Extract the (x, y) coordinate from the center of the cell holding the provided text.  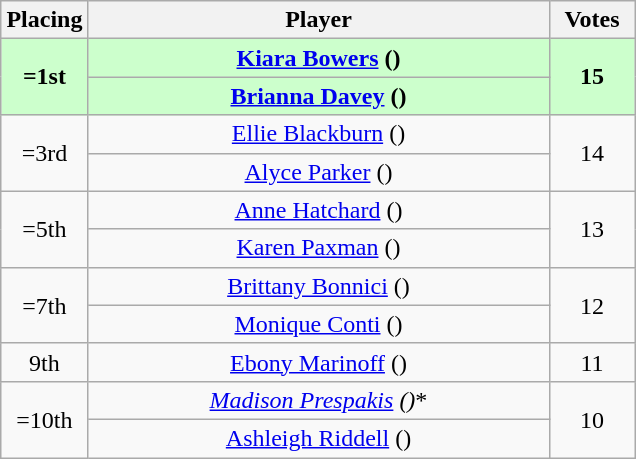
15 (592, 77)
Votes (592, 20)
Madison Prespakis ()* (318, 400)
Karen Paxman () (318, 248)
14 (592, 153)
12 (592, 305)
Ellie Blackburn () (318, 134)
Monique Conti () (318, 324)
=5th (44, 229)
Anne Hatchard () (318, 210)
=1st (44, 77)
Ebony Marinoff () (318, 362)
=7th (44, 305)
Brittany Bonnici () (318, 286)
Ashleigh Riddell () (318, 438)
=3rd (44, 153)
Kiara Bowers () (318, 58)
10 (592, 419)
=10th (44, 419)
Alyce Parker () (318, 172)
Placing (44, 20)
11 (592, 362)
Player (318, 20)
9th (44, 362)
13 (592, 229)
Brianna Davey () (318, 96)
